Output the (x, y) coordinate of the center of the cell containing the given text.  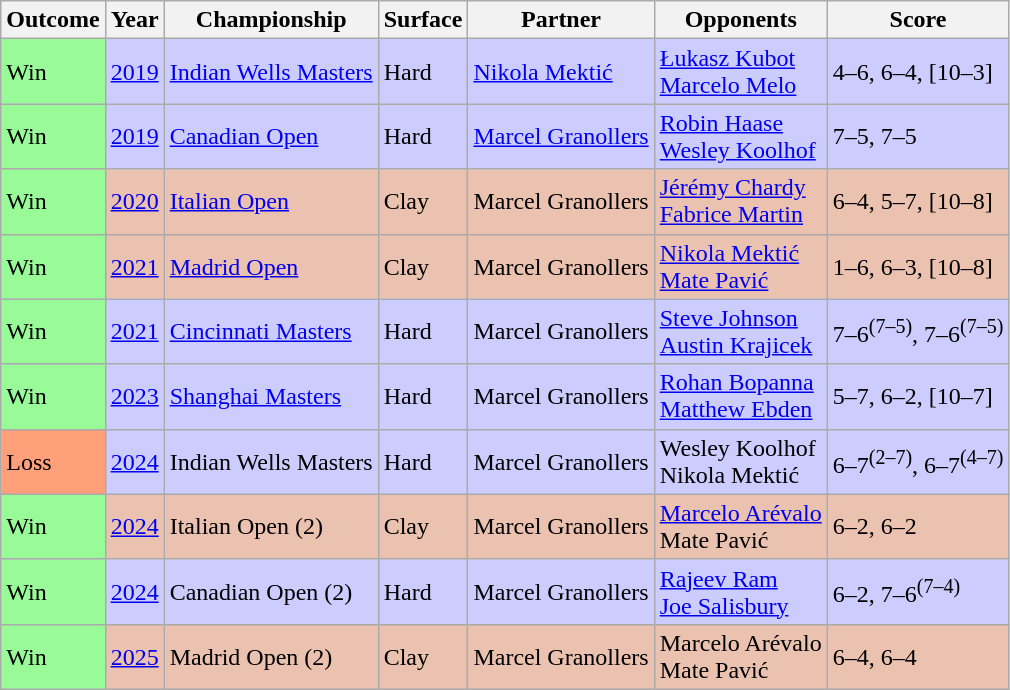
Łukasz Kubot Marcelo Melo (740, 72)
Wesley Koolhof Nikola Mektić (740, 462)
2023 (134, 396)
Shanghai Masters (271, 396)
2020 (134, 202)
Championship (271, 20)
Canadian Open (2) (271, 592)
4–6, 6–4, [10–3] (918, 72)
Nikola Mektić Mate Pavić (740, 266)
7–5, 7–5 (918, 136)
Italian Open (271, 202)
Canadian Open (271, 136)
6–4, 6–4 (918, 656)
Opponents (740, 20)
6–2, 6–2 (918, 526)
Partner (561, 20)
6–7(2–7), 6–7(4–7) (918, 462)
Jérémy Chardy Fabrice Martin (740, 202)
6–2, 7–6(7–4) (918, 592)
2025 (134, 656)
Italian Open (2) (271, 526)
7–6(7–5), 7–6(7–5) (918, 332)
Madrid Open (271, 266)
Madrid Open (2) (271, 656)
Cincinnati Masters (271, 332)
Loss (53, 462)
Nikola Mektić (561, 72)
6–4, 5–7, [10–8] (918, 202)
Score (918, 20)
Outcome (53, 20)
Surface (423, 20)
Year (134, 20)
Rajeev Ram Joe Salisbury (740, 592)
5–7, 6–2, [10–7] (918, 396)
Rohan Bopanna Matthew Ebden (740, 396)
Robin Haase Wesley Koolhof (740, 136)
1–6, 6–3, [10–8] (918, 266)
Steve Johnson Austin Krajicek (740, 332)
